Scan for the cell matching the given text and deliver its (x, y) coordinate at center. 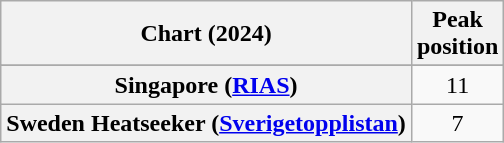
7 (457, 123)
Chart (2024) (206, 34)
11 (457, 85)
Peakposition (457, 34)
Singapore (RIAS) (206, 85)
Sweden Heatseeker (Sverigetopplistan) (206, 123)
